From the cell containing the given text, extract its center point as (X, Y) coordinate. 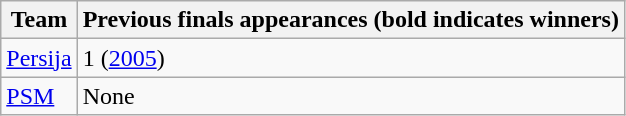
Team (39, 20)
PSM (39, 96)
Previous finals appearances (bold indicates winners) (350, 20)
None (350, 96)
1 (2005) (350, 58)
Persija (39, 58)
